Find where the given text appears and provide that cell's center as [X, Y] coordinate. 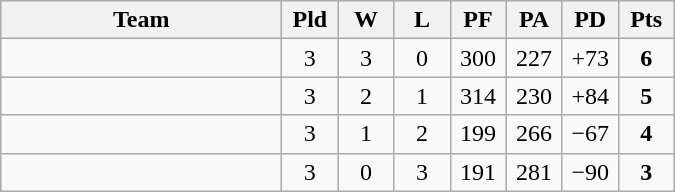
4 [646, 134]
227 [534, 58]
5 [646, 96]
PF [478, 20]
Team [142, 20]
Pld [310, 20]
−67 [590, 134]
L [422, 20]
300 [478, 58]
−90 [590, 172]
+73 [590, 58]
230 [534, 96]
199 [478, 134]
+84 [590, 96]
PA [534, 20]
Pts [646, 20]
281 [534, 172]
W [366, 20]
314 [478, 96]
PD [590, 20]
6 [646, 58]
191 [478, 172]
266 [534, 134]
